Extract the (X, Y) coordinate from the center of the cell holding the provided text.  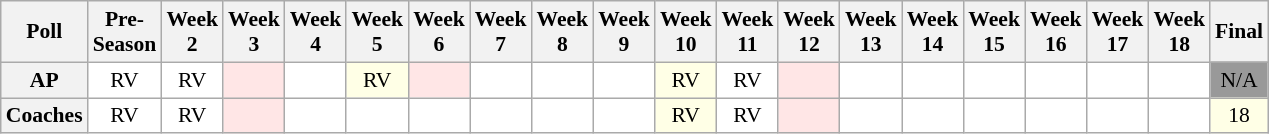
N/A (1239, 80)
Week13 (871, 32)
Week10 (686, 32)
Week12 (809, 32)
Final (1239, 32)
Week17 (1118, 32)
Week15 (994, 32)
Week18 (1179, 32)
Week11 (748, 32)
Week2 (192, 32)
Week8 (562, 32)
Week16 (1056, 32)
AP (44, 80)
Poll (44, 32)
Week3 (254, 32)
Week4 (316, 32)
Coaches (44, 116)
Week9 (624, 32)
Week7 (501, 32)
Pre-Season (125, 32)
Week6 (439, 32)
18 (1239, 116)
Week14 (933, 32)
Week5 (377, 32)
